Extract the [X, Y] coordinate from the center of the cell holding the provided text.  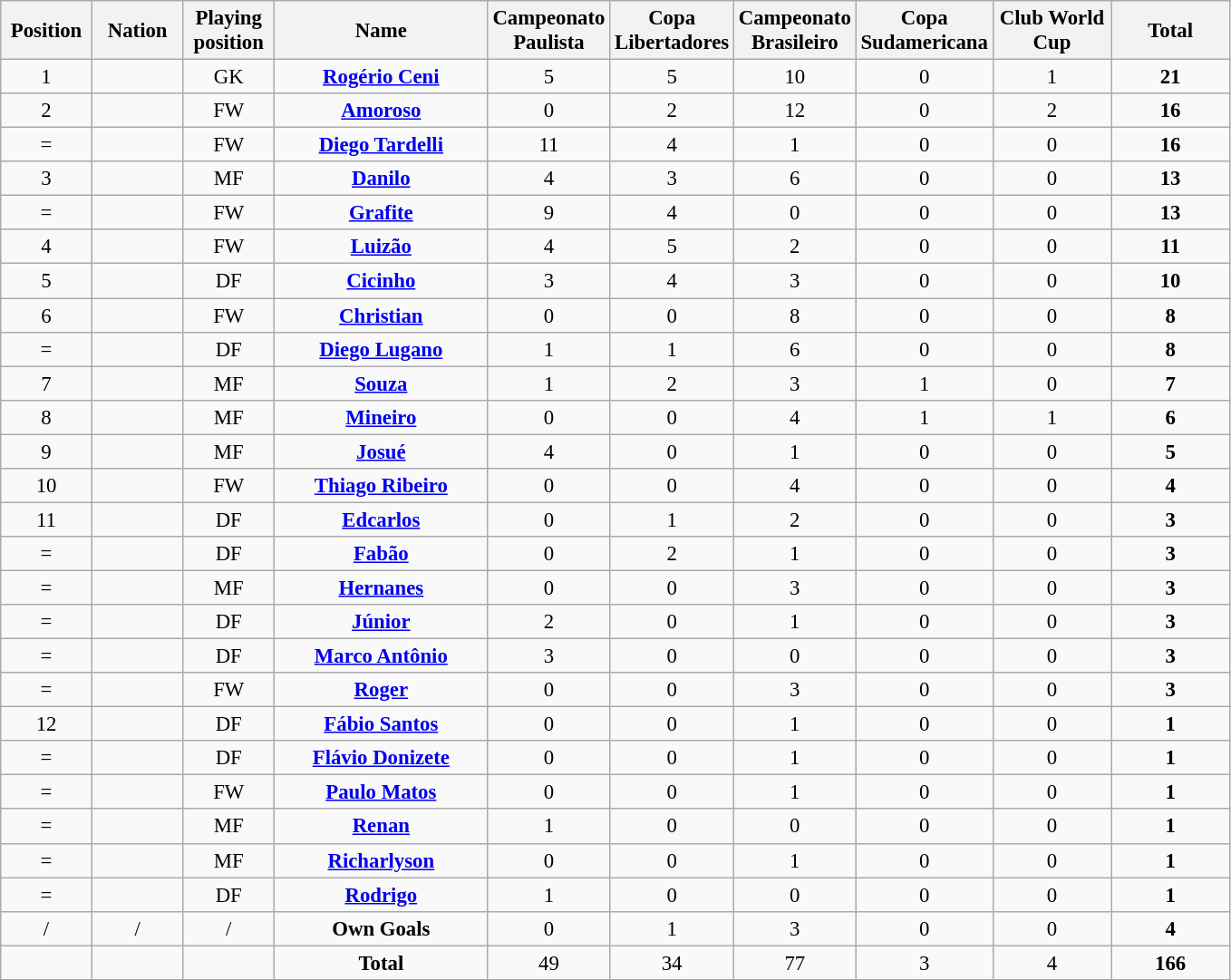
Fábio Santos [382, 724]
Name [382, 31]
77 [794, 963]
Luizão [382, 247]
21 [1171, 77]
Danilo [382, 179]
166 [1171, 963]
Diego Lugano [382, 349]
Playing position [228, 31]
Fabão [382, 554]
Christian [382, 315]
Copa Sudamericana [925, 31]
Flávio Donizete [382, 758]
Renan [382, 827]
Mineiro [382, 417]
Diego Tardelli [382, 145]
GK [228, 77]
Rodrigo [382, 895]
Position [47, 31]
Grafite [382, 213]
Campeonato Brasileiro [794, 31]
Josué [382, 451]
Club World Cup [1052, 31]
Copa Libertadores [673, 31]
Own Goals [382, 928]
Amoroso [382, 111]
Nation [138, 31]
49 [549, 963]
Thiago Ribeiro [382, 486]
Rogério Ceni [382, 77]
Souza [382, 383]
Paulo Matos [382, 792]
34 [673, 963]
Júnior [382, 622]
Roger [382, 690]
Hernanes [382, 587]
Cicinho [382, 281]
Campeonato Paulista [549, 31]
Edcarlos [382, 519]
Richarlyson [382, 860]
Marco Antônio [382, 656]
